Find where the given text appears and provide that cell's center as [X, Y] coordinate. 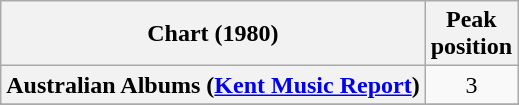
3 [471, 85]
Chart (1980) [213, 34]
Peakposition [471, 34]
Australian Albums (Kent Music Report) [213, 85]
